Identify which cell holds the provided text, then report its (X, Y) central coordinate. 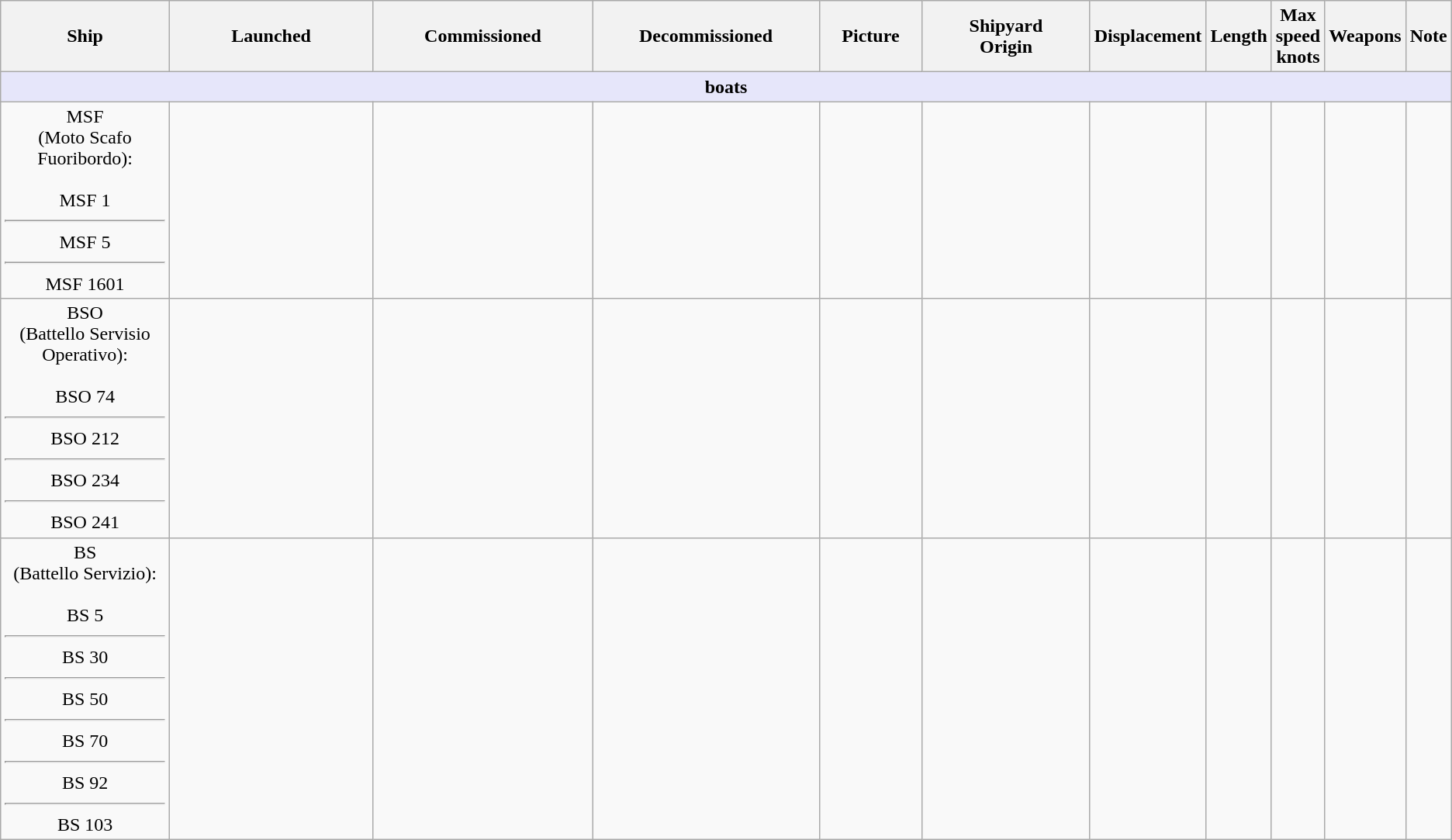
BS(Battello Servizio):BS 5BS 30BS 50BS 70BS 92BS 103 (85, 689)
Commissioned (482, 36)
Note (1429, 36)
Length (1239, 36)
Launched (271, 36)
Displacement (1148, 36)
Weapons (1365, 36)
Ship (85, 36)
Decommissioned (706, 36)
ShipyardOrigin (1006, 36)
BSO(Battello Servisio Operativo):BSO 74BSO 212BSO 234BSO 241 (85, 418)
MSF(Moto Scafo Fuoribordo):MSF 1MSF 5MSF 1601 (85, 200)
Maxspeedknots (1298, 36)
Picture (870, 36)
boats (726, 87)
